Return (x, y) of the center of cell containing provided text 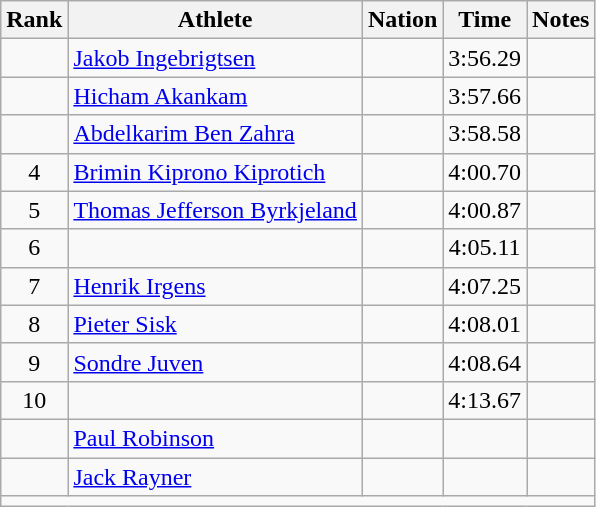
Paul Robinson (216, 438)
Jack Rayner (216, 477)
Thomas Jefferson Byrkjeland (216, 210)
9 (34, 362)
4:00.70 (485, 172)
8 (34, 324)
10 (34, 400)
Pieter Sisk (216, 324)
4:00.87 (485, 210)
Notes (561, 20)
3:56.29 (485, 58)
4:07.25 (485, 286)
4:08.64 (485, 362)
Nation (402, 20)
4 (34, 172)
Brimin Kiprono Kiprotich (216, 172)
6 (34, 248)
Jakob Ingebrigtsen (216, 58)
3:57.66 (485, 96)
4:05.11 (485, 248)
Sondre Juven (216, 362)
7 (34, 286)
4:13.67 (485, 400)
3:58.58 (485, 134)
Abdelkarim Ben Zahra (216, 134)
5 (34, 210)
4:08.01 (485, 324)
Rank (34, 20)
Time (485, 20)
Athlete (216, 20)
Hicham Akankam (216, 96)
Henrik Irgens (216, 286)
